Extract the [X, Y] coordinate from the center of the cell holding the provided text.  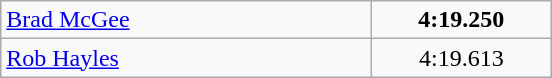
Rob Hayles [186, 58]
4:19.250 [462, 20]
4:19.613 [462, 58]
Brad McGee [186, 20]
